Scan for the cell matching the given text and deliver its (x, y) coordinate at center. 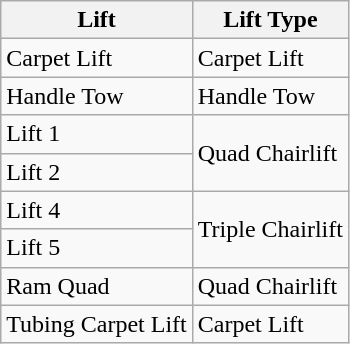
Triple Chairlift (270, 229)
Lift Type (270, 20)
Tubing Carpet Lift (97, 324)
Lift 1 (97, 134)
Lift 5 (97, 248)
Ram Quad (97, 286)
Lift 2 (97, 172)
Lift 4 (97, 210)
Lift (97, 20)
